For the text-containing cell, return its midpoint in (X, Y) coordinate format. 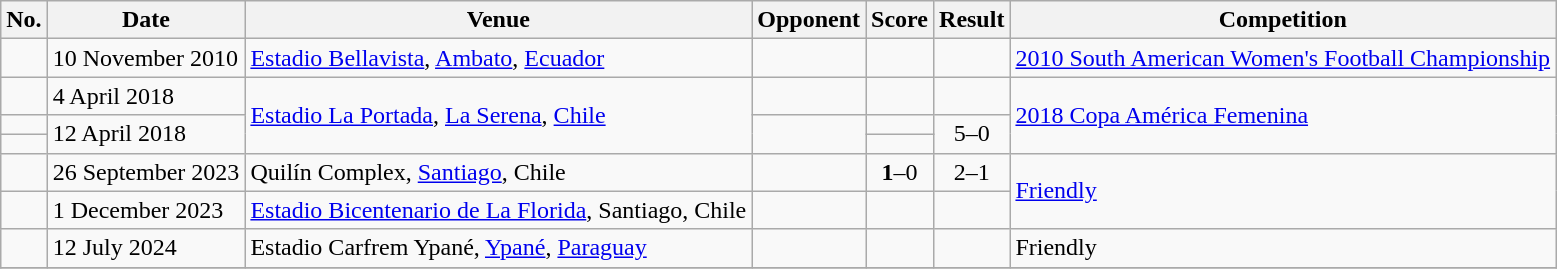
Quilín Complex, Santiago, Chile (498, 172)
Competition (1283, 20)
26 September 2023 (146, 172)
2018 Copa América Femenina (1283, 115)
1–0 (900, 172)
4 April 2018 (146, 96)
Estadio Carfrem Ypané, Ypané, Paraguay (498, 248)
Opponent (809, 20)
2–1 (972, 172)
Score (900, 20)
Venue (498, 20)
Date (146, 20)
Estadio La Portada, La Serena, Chile (498, 115)
Estadio Bellavista, Ambato, Ecuador (498, 58)
1 December 2023 (146, 210)
5–0 (972, 134)
Result (972, 20)
12 April 2018 (146, 134)
2010 South American Women's Football Championship (1283, 58)
Estadio Bicentenario de La Florida, Santiago, Chile (498, 210)
No. (24, 20)
12 July 2024 (146, 248)
10 November 2010 (146, 58)
